Provide the (x, y) coordinate of the cell's center where the given text is located.  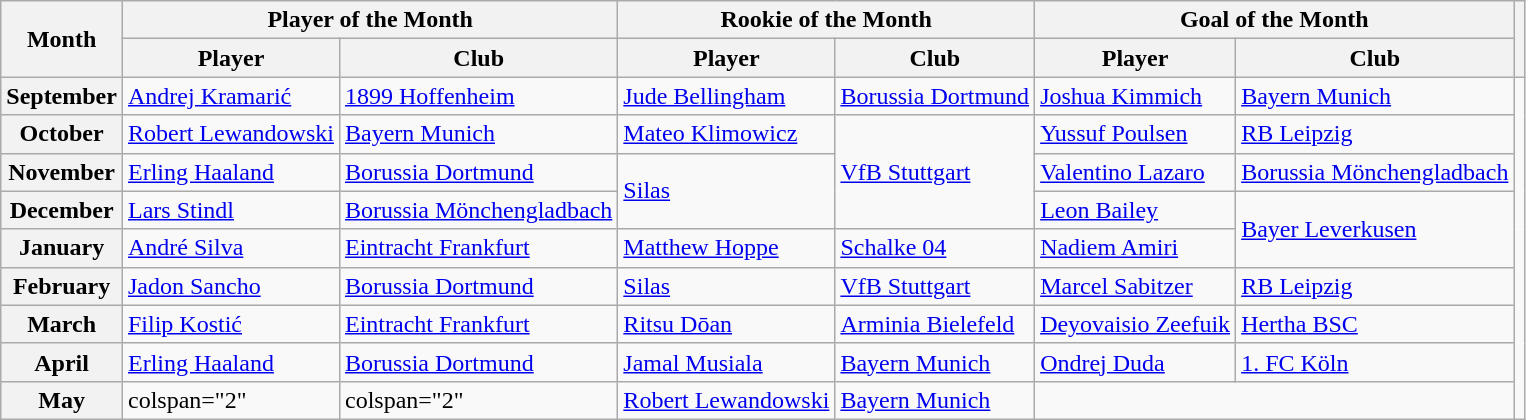
Deyovaisio Zeefuik (1136, 324)
Schalke 04 (935, 248)
André Silva (230, 248)
Ondrej Duda (1136, 362)
Yussuf Poulsen (1136, 134)
Month (62, 39)
Arminia Bielefeld (935, 324)
Rookie of the Month (826, 20)
Player of the Month (370, 20)
1899 Hoffenheim (478, 96)
October (62, 134)
Joshua Kimmich (1136, 96)
Filip Kostić (230, 324)
May (62, 400)
1. FC Köln (1375, 362)
December (62, 210)
November (62, 172)
Jamal Musiala (726, 362)
Matthew Hoppe (726, 248)
Goal of the Month (1274, 20)
Mateo Klimowicz (726, 134)
Nadiem Amiri (1136, 248)
Andrej Kramarić (230, 96)
Jadon Sancho (230, 286)
Ritsu Dōan (726, 324)
Valentino Lazaro (1136, 172)
Marcel Sabitzer (1136, 286)
Lars Stindl (230, 210)
Hertha BSC (1375, 324)
March (62, 324)
April (62, 362)
Bayer Leverkusen (1375, 229)
Leon Bailey (1136, 210)
February (62, 286)
September (62, 96)
January (62, 248)
Jude Bellingham (726, 96)
